Determine the [x, y] coordinate at the center of the cell enclosing the given text.  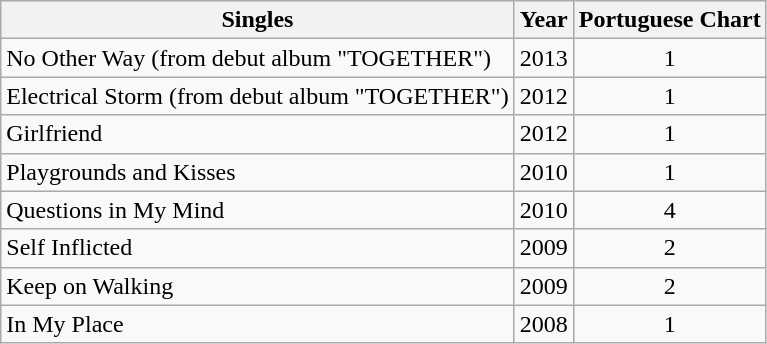
Playgrounds and Kisses [258, 172]
Singles [258, 20]
Electrical Storm (from debut album "TOGETHER") [258, 96]
Self Inflicted [258, 248]
4 [670, 210]
No Other Way (from debut album "TOGETHER") [258, 58]
2013 [544, 58]
Keep on Walking [258, 286]
Girlfriend [258, 134]
2008 [544, 324]
In My Place [258, 324]
Portuguese Chart [670, 20]
Questions in My Mind [258, 210]
Year [544, 20]
